Provide the (x, y) coordinate of the cell's center where the given text is located.  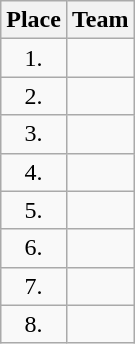
Team (100, 20)
3. (34, 134)
Place (34, 20)
5. (34, 210)
4. (34, 172)
8. (34, 324)
1. (34, 58)
2. (34, 96)
6. (34, 248)
7. (34, 286)
